Return (x, y) of the center of cell containing provided text 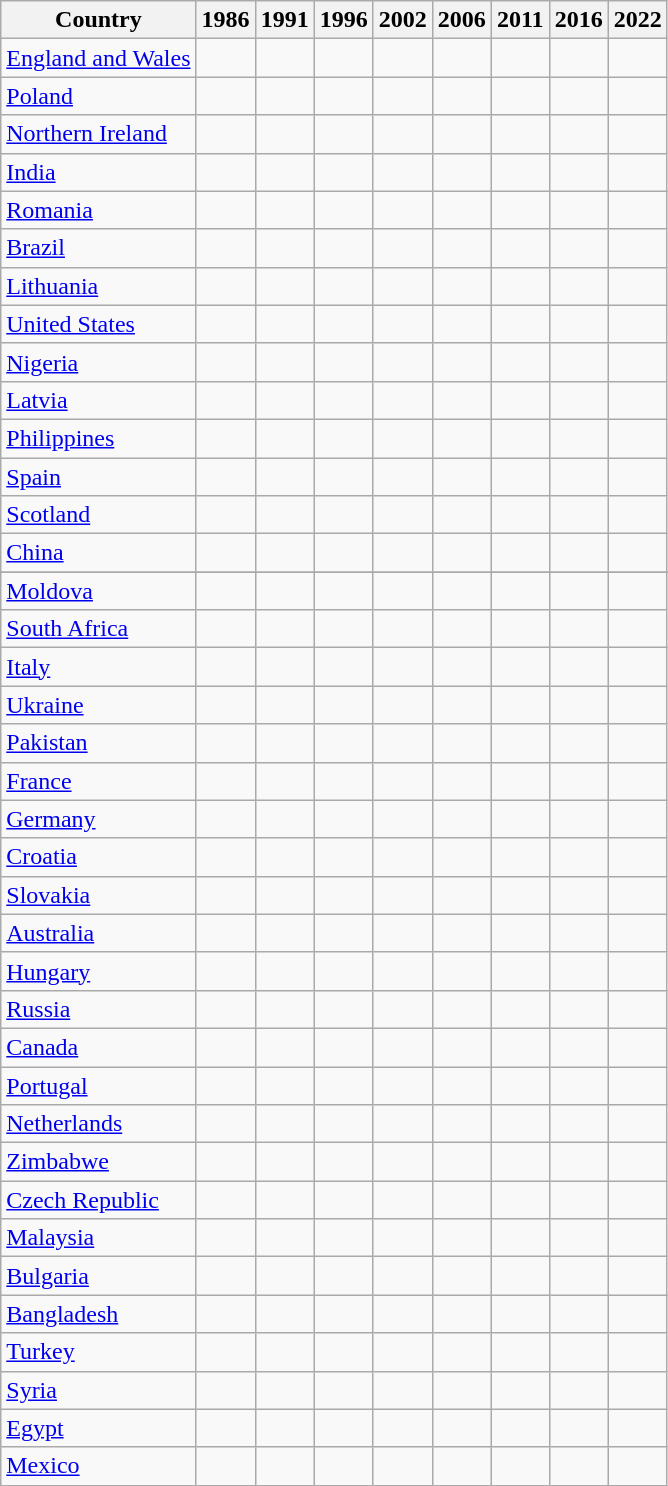
Northern Ireland (98, 134)
Australia (98, 933)
South Africa (98, 629)
United States (98, 324)
Lithuania (98, 286)
Moldova (98, 591)
Netherlands (98, 1124)
1986 (226, 20)
Bangladesh (98, 1314)
Nigeria (98, 362)
Portugal (98, 1085)
Ukraine (98, 705)
Latvia (98, 400)
Bulgaria (98, 1276)
Country (98, 20)
Malaysia (98, 1238)
Turkey (98, 1352)
India (98, 172)
Zimbabwe (98, 1162)
Poland (98, 96)
Syria (98, 1390)
England and Wales (98, 58)
1996 (344, 20)
Croatia (98, 857)
Philippines (98, 438)
1991 (284, 20)
Pakistan (98, 743)
Brazil (98, 248)
China (98, 553)
Czech Republic (98, 1200)
Spain (98, 477)
2002 (402, 20)
Romania (98, 210)
Egypt (98, 1428)
2022 (638, 20)
Germany (98, 819)
Mexico (98, 1466)
Slovakia (98, 895)
2006 (462, 20)
2016 (578, 20)
France (98, 781)
Italy (98, 667)
2011 (520, 20)
Russia (98, 1009)
Canada (98, 1047)
Scotland (98, 515)
Hungary (98, 971)
